Return the (X, Y) coordinate for the center point of the cell that contains the specified text.  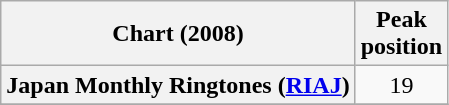
19 (401, 85)
Chart (2008) (178, 34)
Peakposition (401, 34)
Japan Monthly Ringtones (RIAJ) (178, 85)
